Return [x, y] of the center of cell containing provided text 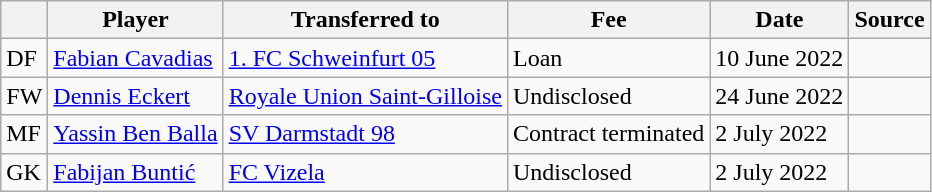
Royale Union Saint-Gilloise [365, 96]
Yassin Ben Balla [136, 134]
24 June 2022 [780, 96]
DF [24, 58]
Source [890, 20]
MF [24, 134]
FC Vizela [365, 172]
10 June 2022 [780, 58]
Date [780, 20]
Fabian Cavadias [136, 58]
FW [24, 96]
Loan [608, 58]
Player [136, 20]
Contract terminated [608, 134]
Dennis Eckert [136, 96]
GK [24, 172]
1. FC Schweinfurt 05 [365, 58]
SV Darmstadt 98 [365, 134]
Fee [608, 20]
Transferred to [365, 20]
Fabijan Buntić [136, 172]
